Find where the given text appears and provide that cell's center as [x, y] coordinate. 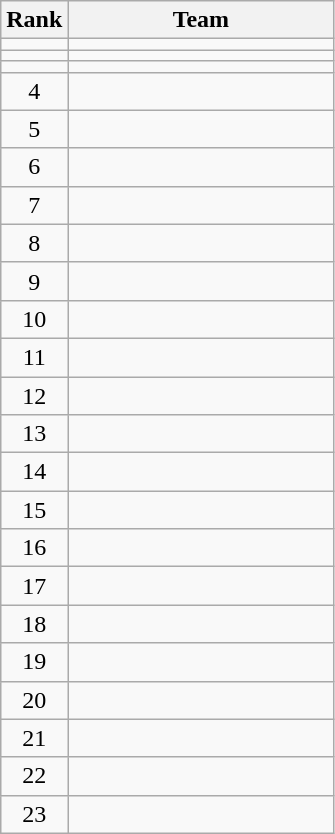
18 [34, 624]
19 [34, 662]
6 [34, 167]
7 [34, 205]
17 [34, 586]
4 [34, 91]
12 [34, 395]
14 [34, 472]
10 [34, 319]
20 [34, 700]
11 [34, 357]
Team [201, 20]
22 [34, 776]
13 [34, 434]
8 [34, 243]
Rank [34, 20]
5 [34, 129]
16 [34, 548]
9 [34, 281]
23 [34, 814]
15 [34, 510]
21 [34, 738]
